For the text-containing cell, return its midpoint in [x, y] coordinate format. 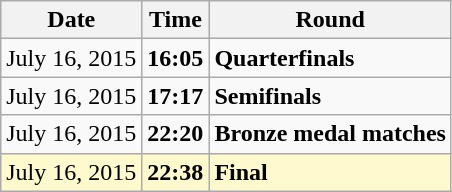
22:38 [176, 172]
22:20 [176, 134]
Final [330, 172]
Bronze medal matches [330, 134]
Semifinals [330, 96]
16:05 [176, 58]
Time [176, 20]
Quarterfinals [330, 58]
17:17 [176, 96]
Round [330, 20]
Date [72, 20]
